Provide the [X, Y] coordinate of the cell's center where the given text is located.  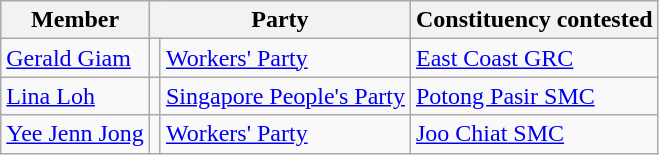
Party [280, 20]
Lina Loh [76, 96]
Gerald Giam [76, 58]
Yee Jenn Jong [76, 134]
East Coast GRC [534, 58]
Joo Chiat SMC [534, 134]
Singapore People's Party [285, 96]
Constituency contested [534, 20]
Member [76, 20]
Potong Pasir SMC [534, 96]
